Provide the (X, Y) coordinate of the cell's center where the given text is located.  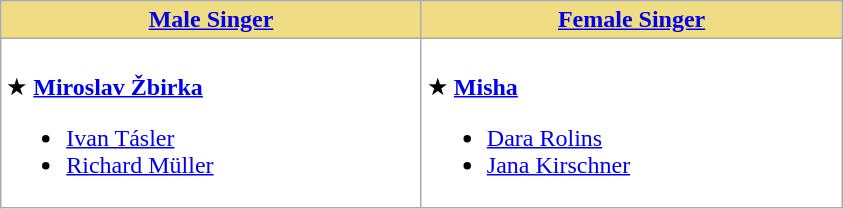
Female Singer (632, 20)
★ Miroslav ŽbirkaIvan TáslerRichard Müller (212, 124)
Male Singer (212, 20)
★ MishaDara RolinsJana Kirschner (632, 124)
